Find where the given text appears and provide that cell's center as [X, Y] coordinate. 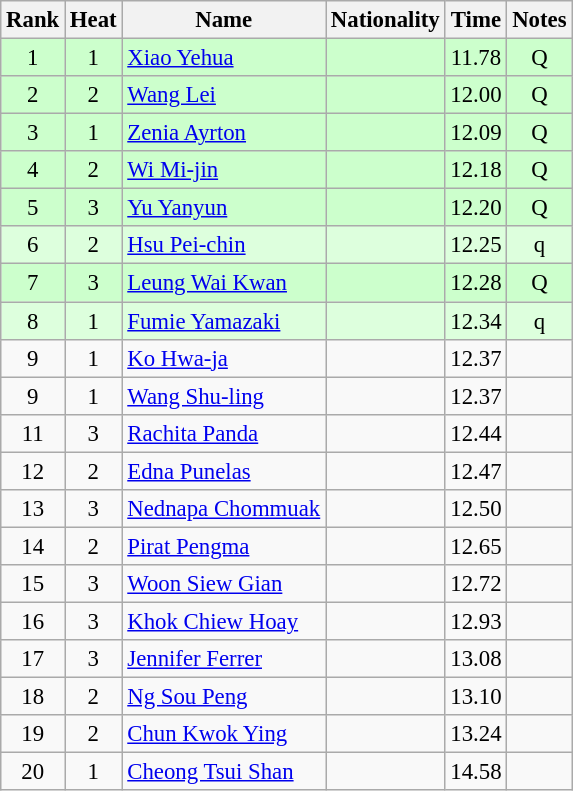
12 [33, 471]
4 [33, 170]
Pirat Pengma [224, 546]
Rank [33, 20]
Zenia Ayrton [224, 133]
12.20 [476, 208]
Wi Mi-jin [224, 170]
18 [33, 697]
12.72 [476, 584]
Wang Shu-ling [224, 396]
13.08 [476, 659]
14 [33, 546]
Cheong Tsui Shan [224, 772]
Ng Sou Peng [224, 697]
12.18 [476, 170]
14.58 [476, 772]
Khok Chiew Hoay [224, 621]
Fumie Yamazaki [224, 321]
Time [476, 20]
8 [33, 321]
12.93 [476, 621]
12.00 [476, 95]
Jennifer Ferrer [224, 659]
Heat [94, 20]
19 [33, 734]
Rachita Panda [224, 433]
12.47 [476, 471]
Edna Punelas [224, 471]
12.09 [476, 133]
11 [33, 433]
Ko Hwa-ja [224, 358]
13 [33, 509]
13.10 [476, 697]
12.44 [476, 433]
Nationality [386, 20]
7 [33, 283]
Name [224, 20]
12.28 [476, 283]
Hsu Pei-chin [224, 245]
Woon Siew Gian [224, 584]
6 [33, 245]
Leung Wai Kwan [224, 283]
12.34 [476, 321]
16 [33, 621]
Xiao Yehua [224, 58]
12.25 [476, 245]
Nednapa Chommuak [224, 509]
11.78 [476, 58]
20 [33, 772]
Chun Kwok Ying [224, 734]
5 [33, 208]
12.65 [476, 546]
15 [33, 584]
13.24 [476, 734]
Wang Lei [224, 95]
Yu Yanyun [224, 208]
Notes [540, 20]
12.50 [476, 509]
17 [33, 659]
